Return the (x, y) coordinate for the center point of the cell that contains the specified text.  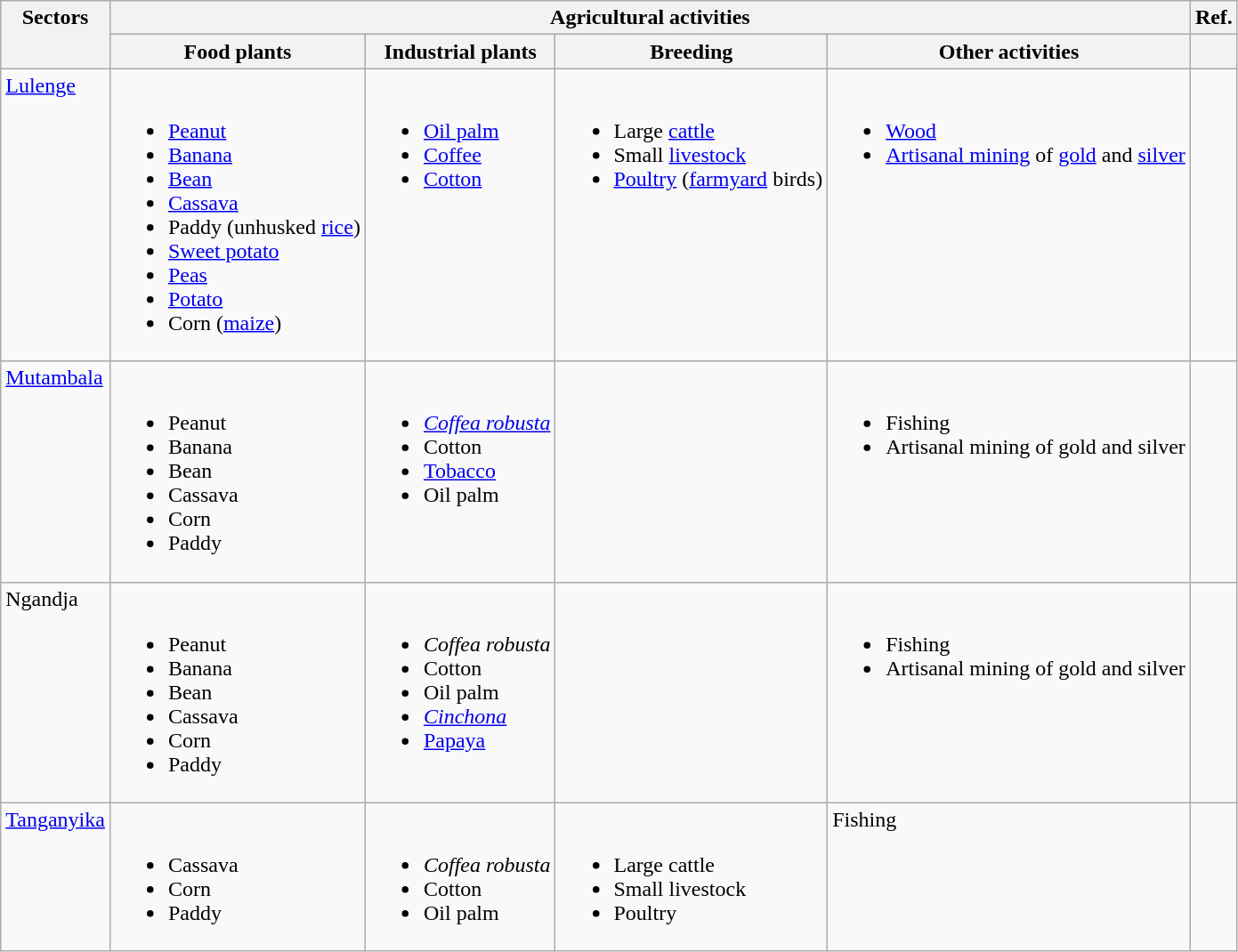
Large cattleSmall livestockPoultry (692, 877)
Agricultural activities (650, 18)
Oil palmCoffeeCotton (460, 215)
Breeding (692, 52)
Tanganyika (55, 877)
Mutambala (55, 472)
Coffea robustaCottonTobaccoOil palm (460, 472)
Ngandja (55, 692)
Food plants (237, 52)
Coffea robustaCottonOil palm (460, 877)
Industrial plants (460, 52)
CassavaCornPaddy (237, 877)
Large cattleSmall livestockPoultry (farmyard birds) (692, 215)
Fishing (1009, 877)
Coffea robustaCottonOil palmCinchonaPapaya (460, 692)
Lulenge (55, 215)
Ref. (1214, 18)
Sectors (55, 35)
WoodArtisanal mining of gold and silver (1009, 215)
Other activities (1009, 52)
PeanutBananaBeanCassavaPaddy (unhusked rice)Sweet potatoPeasPotatoCorn (maize) (237, 215)
